From the cell containing the given text, extract its center point as [X, Y] coordinate. 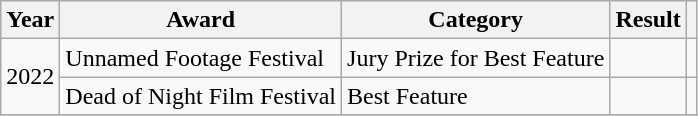
Jury Prize for Best Feature [476, 58]
Year [30, 20]
Result [648, 20]
Award [201, 20]
2022 [30, 77]
Unnamed Footage Festival [201, 58]
Category [476, 20]
Best Feature [476, 96]
Dead of Night Film Festival [201, 96]
